Pinpoint the cell where the given text exists, returning its (x, y) midpoint coordinate. 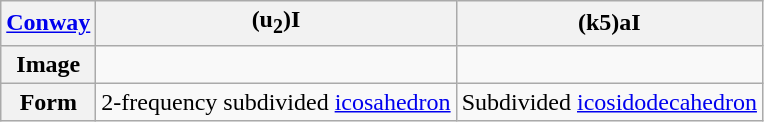
Image (48, 64)
(k5)aI (609, 23)
(u2)I (276, 23)
Subdivided icosidodecahedron (609, 102)
Conway (48, 23)
Form (48, 102)
2-frequency subdivided icosahedron (276, 102)
